Capture the cell that displays the provided text and extract its [x, y] central coordinate. 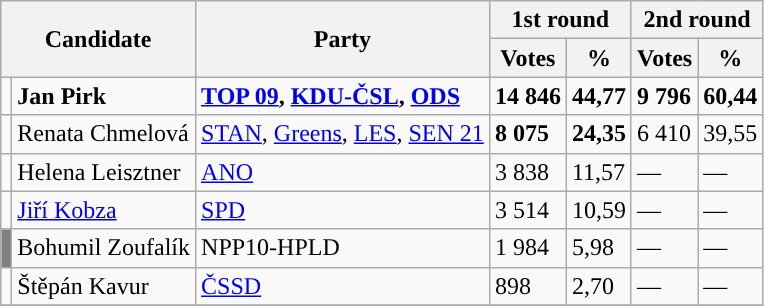
39,55 [730, 134]
Bohumil Zoufalík [104, 248]
Jiří Kobza [104, 210]
1st round [560, 20]
Helena Leisztner [104, 172]
11,57 [598, 172]
Party [343, 39]
STAN, Greens, LES, SEN 21 [343, 134]
3 838 [528, 172]
Renata Chmelová [104, 134]
1 984 [528, 248]
60,44 [730, 96]
2,70 [598, 286]
TOP 09, KDU-ČSL, ODS [343, 96]
24,35 [598, 134]
3 514 [528, 210]
898 [528, 286]
14 846 [528, 96]
ANO [343, 172]
ČSSD [343, 286]
SPD [343, 210]
NPP10-HPLD [343, 248]
5,98 [598, 248]
6 410 [664, 134]
10,59 [598, 210]
Štěpán Kavur [104, 286]
8 075 [528, 134]
Candidate [98, 39]
44,77 [598, 96]
2nd round [696, 20]
Jan Pirk [104, 96]
9 796 [664, 96]
